Determine the (X, Y) coordinate at the center of the cell enclosing the given text.  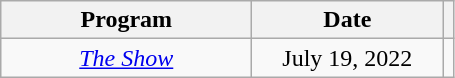
July 19, 2022 (348, 58)
Program (126, 20)
The Show (126, 58)
Date (348, 20)
